Provide the (x, y) coordinate of the cell's center where the given text is located.  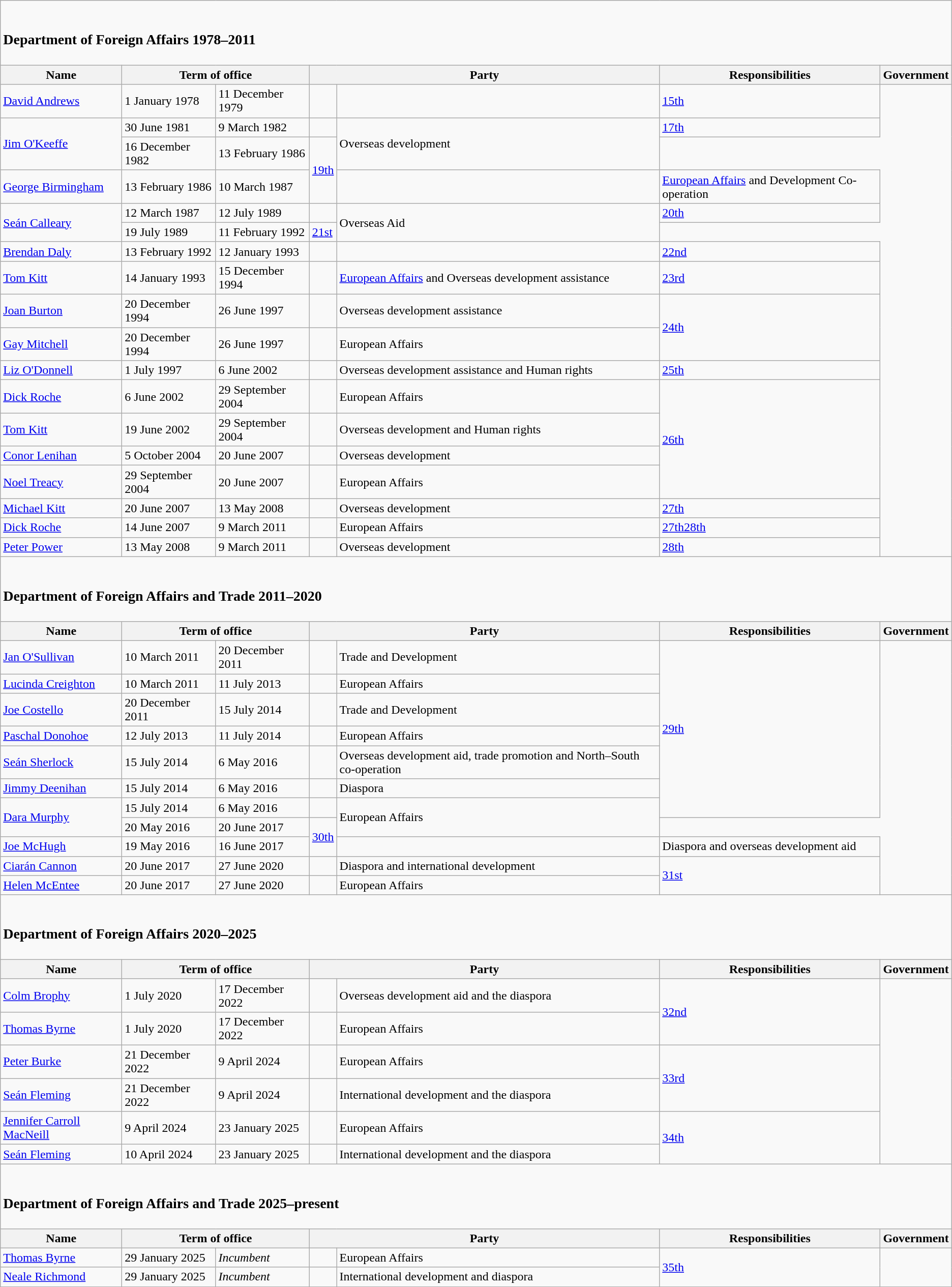
23rd (770, 278)
European Affairs and Development Co-operation (770, 186)
16 December 1982 (169, 154)
Department of Foreign Affairs and Trade 2011–2020 (476, 589)
12 March 1987 (169, 213)
Paschal Donohoe (61, 736)
28th (770, 547)
Jim O'Keeffe (61, 143)
14 January 1993 (169, 278)
19 May 2016 (169, 846)
Conor Lenihan (61, 456)
16 June 2017 (262, 846)
11 December 1979 (262, 101)
5 October 2004 (169, 456)
Noel Treacy (61, 482)
Diaspora and international development (498, 866)
15th (770, 101)
11 July 2013 (262, 683)
20 May 2016 (169, 827)
19 July 1989 (169, 232)
Seán Calleary (61, 222)
30 June 1981 (169, 127)
Brendan Daly (61, 251)
Overseas Aid (498, 222)
22nd (770, 251)
Overseas development assistance and Human rights (498, 370)
20th (770, 213)
34th (770, 1137)
Ciarán Cannon (61, 866)
14 June 2007 (169, 528)
9 March 1982 (262, 127)
1 July 1997 (169, 370)
1 January 1978 (169, 101)
International development and diaspora (498, 1277)
Diaspora (498, 788)
29th (770, 728)
Overseas development aid and the diaspora (498, 995)
Joe McHugh (61, 846)
Peter Burke (61, 1062)
Joe Costello (61, 710)
33rd (770, 1078)
12 January 1993 (262, 251)
35th (770, 1267)
30th (323, 837)
25th (770, 370)
Jimmy Deenihan (61, 788)
11 February 1992 (262, 232)
12 July 2013 (169, 736)
27th (770, 508)
19th (323, 170)
Gay Mitchell (61, 344)
Joan Burton (61, 311)
Jennifer Carroll MacNeill (61, 1128)
Department of Foreign Affairs 2020–2025 (476, 927)
Colm Brophy (61, 995)
Helen McEntee (61, 885)
Department of Foreign Affairs and Trade 2025–present (476, 1196)
11 July 2014 (262, 736)
George Birmingham (61, 186)
Overseas development aid, trade promotion and North–South co-operation (498, 762)
Liz O'Donnell (61, 370)
27th28th (770, 528)
Neale Richmond (61, 1277)
15 December 1994 (262, 278)
Department of Foreign Affairs 1978–2011 (476, 33)
21st (323, 232)
Seán Sherlock (61, 762)
26th (770, 440)
10 March 1987 (262, 186)
Michael Kitt (61, 508)
17th (770, 127)
32nd (770, 1012)
Diaspora and overseas development aid (770, 846)
Dara Murphy (61, 817)
European Affairs and Overseas development assistance (498, 278)
10 April 2024 (169, 1154)
24th (770, 328)
Lucinda Creighton (61, 683)
12 July 1989 (262, 213)
Overseas development and Human rights (498, 429)
19 June 2002 (169, 429)
13 February 1992 (169, 251)
David Andrews (61, 101)
Jan O'Sullivan (61, 657)
Peter Power (61, 547)
Overseas development assistance (498, 311)
31st (770, 875)
